Return the [x, y] coordinate for the center point of the cell that contains the specified text.  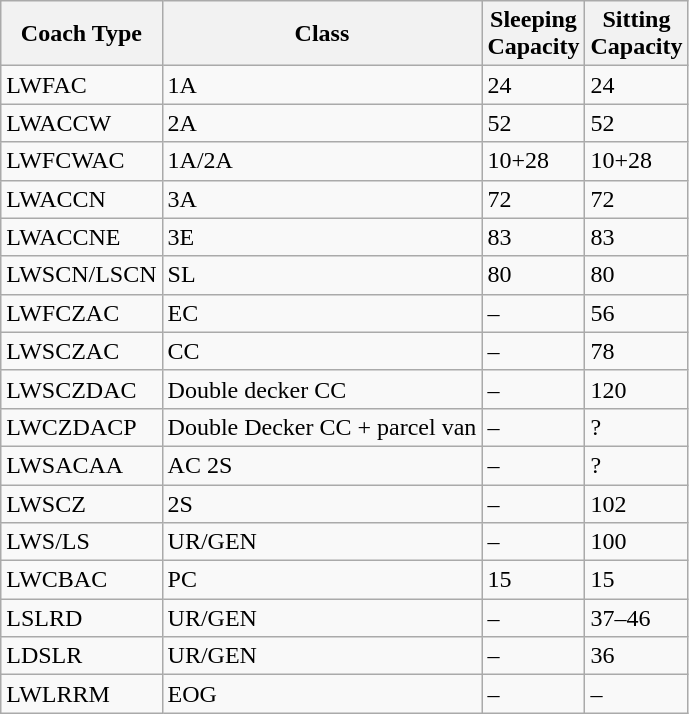
LWFAC [82, 85]
56 [636, 313]
LWSCZ [82, 503]
SL [322, 275]
AC 2S [322, 465]
LWSCZDAC [82, 389]
LWLRRM [82, 694]
78 [636, 351]
2S [322, 503]
2A [322, 123]
LDSLR [82, 656]
CC [322, 351]
SittingCapacity [636, 34]
LWACCNE [82, 237]
Class [322, 34]
3E [322, 237]
1A/2A [322, 161]
LWFCZAC [82, 313]
Double Decker CC + parcel van [322, 427]
LWCZDACP [82, 427]
LWFCWAC [82, 161]
LSLRD [82, 618]
Double decker CC [322, 389]
LWS/LS [82, 542]
LWSCZAC [82, 351]
1A [322, 85]
37–46 [636, 618]
Coach Type [82, 34]
EOG [322, 694]
EC [322, 313]
LWACCW [82, 123]
100 [636, 542]
LWCBAC [82, 580]
PC [322, 580]
102 [636, 503]
SleepingCapacity [534, 34]
LWSCN/LSCN [82, 275]
LWSACAA [82, 465]
LWACCN [82, 199]
36 [636, 656]
3A [322, 199]
120 [636, 389]
